Pinpoint the cell where the given text exists, returning its (X, Y) midpoint coordinate. 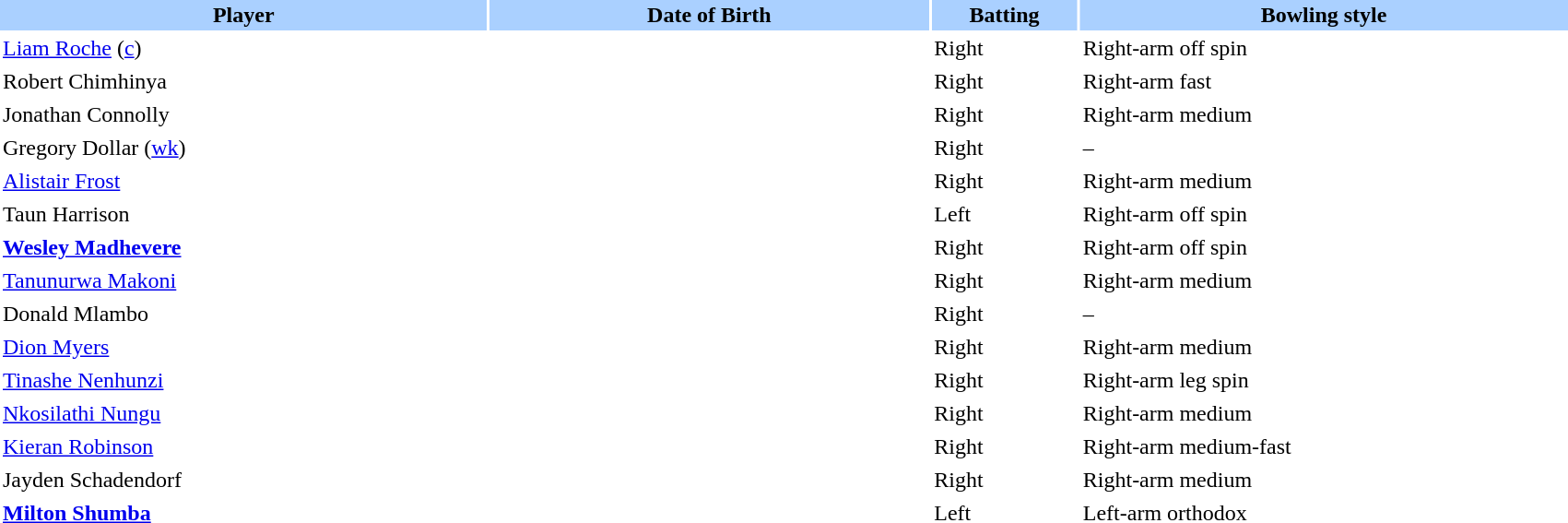
Right-arm medium-fast (1324, 446)
Jayden Schadendorf (243, 480)
Right-arm fast (1324, 81)
Dion Myers (243, 347)
Kieran Robinson (243, 446)
Bowling style (1324, 15)
Tanunurwa Makoni (243, 280)
Alistair Frost (243, 181)
Left (1005, 214)
Taun Harrison (243, 214)
Wesley Madhevere (243, 247)
Jonathan Connolly (243, 114)
Batting (1005, 15)
Tinashe Nenhunzi (243, 380)
Date of Birth (710, 15)
Robert Chimhinya (243, 81)
Right-arm leg spin (1324, 380)
Nkosilathi Nungu (243, 413)
Donald Mlambo (243, 314)
Player (243, 15)
Gregory Dollar (wk) (243, 148)
Liam Roche (c) (243, 48)
